Output the (x, y) coordinate of the center of the cell containing the given text.  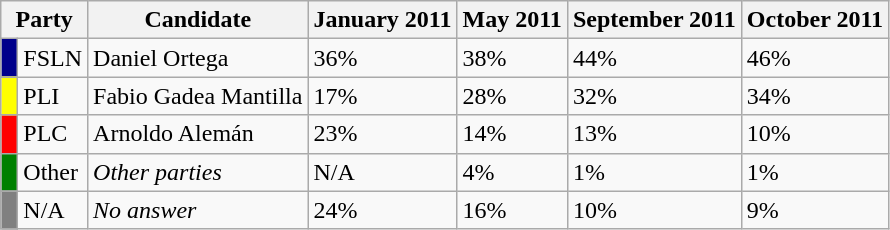
44% (654, 58)
32% (654, 96)
Party (44, 20)
14% (512, 134)
28% (512, 96)
9% (814, 210)
Daniel Ortega (198, 58)
May 2011 (512, 20)
No answer (198, 210)
Other (53, 172)
13% (654, 134)
Arnoldo Alemán (198, 134)
PLC (53, 134)
4% (512, 172)
Fabio Gadea Mantilla (198, 96)
34% (814, 96)
PLI (53, 96)
24% (382, 210)
16% (512, 210)
17% (382, 96)
Other parties (198, 172)
October 2011 (814, 20)
September 2011 (654, 20)
38% (512, 58)
January 2011 (382, 20)
46% (814, 58)
23% (382, 134)
36% (382, 58)
FSLN (53, 58)
Candidate (198, 20)
